Return the [X, Y] coordinate for the center point of the cell that contains the specified text.  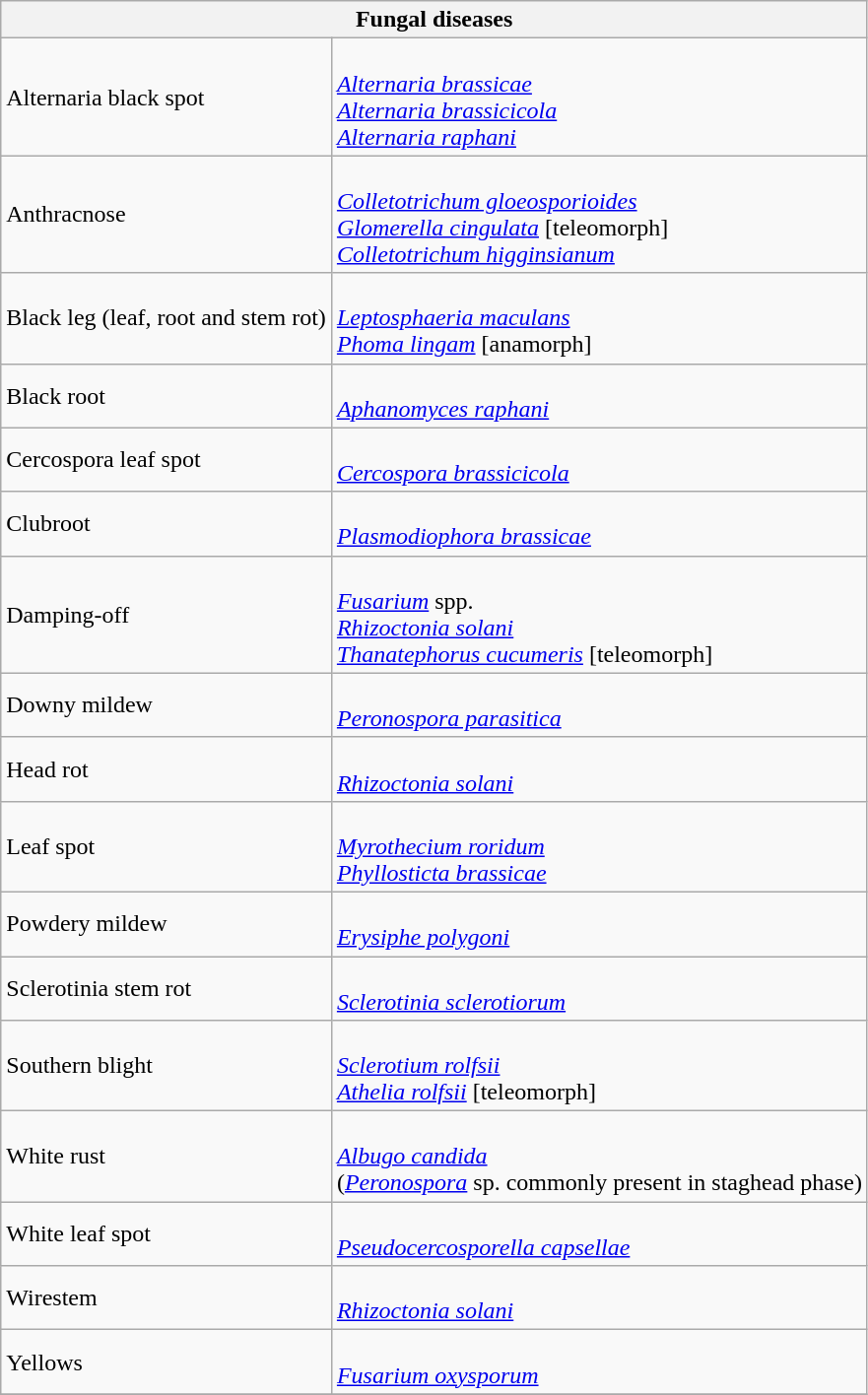
Southern blight [167, 1066]
Albugo candida (Peronospora sp. commonly present in staghead phase) [599, 1157]
Damping-off [167, 615]
Aphanomyces raphani [599, 396]
Fusarium spp. Rhizoctonia solani Thanatephorus cucumeris [teleomorph] [599, 615]
Sclerotinia stem rot [167, 987]
Myrothecium roridum Phyllosticta brassicae [599, 846]
Wirestem [167, 1298]
Yellows [167, 1362]
White rust [167, 1157]
Black leg (leaf, root and stem rot) [167, 318]
Downy mildew [167, 705]
Black root [167, 396]
Pseudocercosporella capsellae [599, 1233]
Alternaria black spot [167, 97]
Leaf spot [167, 846]
Colletotrichum gloeosporioides Glomerella cingulata [teleomorph] Colletotrichum higginsianum [599, 215]
Fusarium oxysporum [599, 1362]
Head rot [167, 768]
Erysiphe polygoni [599, 924]
Alternaria brassicae Alternaria brassicicola Alternaria raphani [599, 97]
Peronospora parasitica [599, 705]
Sclerotinia sclerotiorum [599, 987]
Cercospora brassicicola [599, 459]
Plasmodiophora brassicae [599, 524]
Leptosphaeria maculans Phoma lingam [anamorph] [599, 318]
Sclerotium rolfsii Athelia rolfsii [teleomorph] [599, 1066]
Powdery mildew [167, 924]
Fungal diseases [434, 20]
White leaf spot [167, 1233]
Clubroot [167, 524]
Anthracnose [167, 215]
Cercospora leaf spot [167, 459]
